Find where the given text appears and provide that cell's center as (x, y) coordinate. 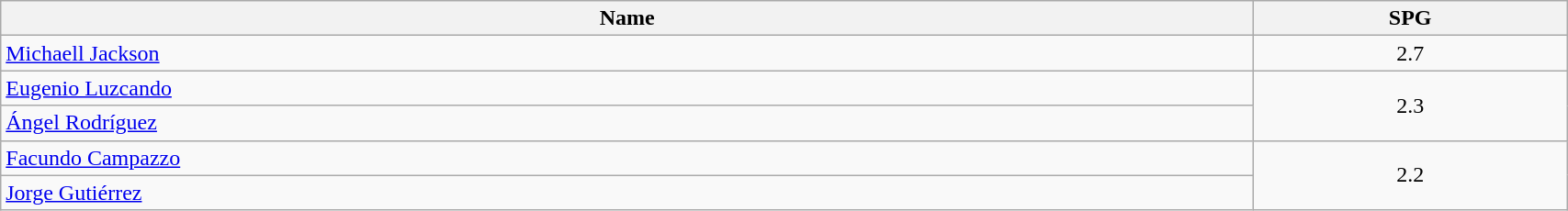
Eugenio Luzcando (627, 88)
2.2 (1411, 175)
SPG (1411, 18)
Name (627, 18)
Michaell Jackson (627, 53)
Facundo Campazzo (627, 158)
2.7 (1411, 53)
Ángel Rodríguez (627, 123)
2.3 (1411, 105)
Jorge Gutiérrez (627, 193)
